Return the (x, y) coordinate for the center point of the cell that contains the specified text.  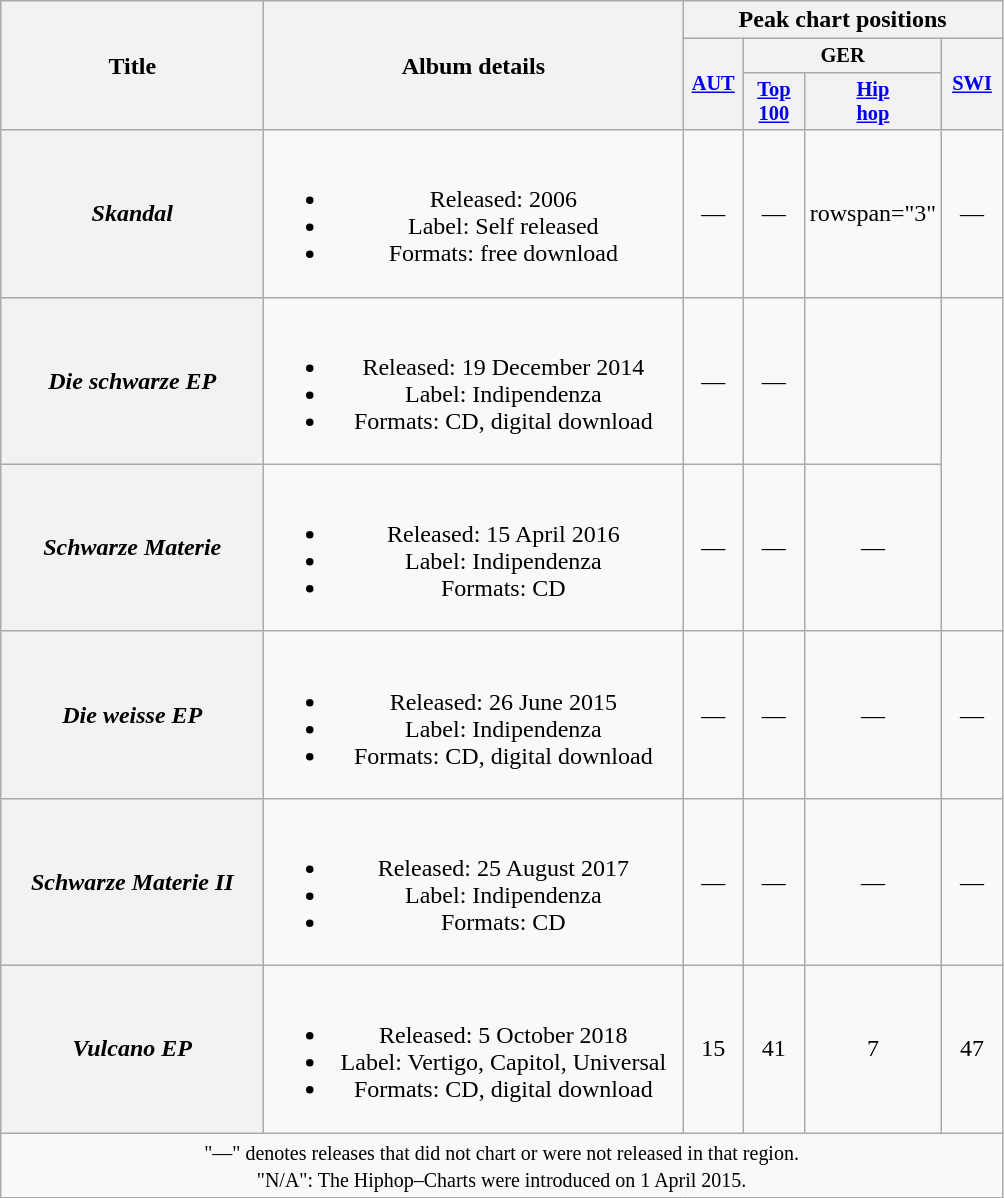
Schwarze Materie (132, 548)
47 (972, 1048)
rowspan="3" (873, 214)
Title (132, 66)
SWI (972, 84)
Hiphop (873, 101)
Skandal (132, 214)
Peak chart positions (842, 20)
7 (873, 1048)
Released: 25 August 2017Label: IndipendenzaFormats: CD (474, 882)
GER (843, 56)
Schwarze Materie II (132, 882)
Released: 2006Label: Self releasedFormats: free download (474, 214)
Released: 15 April 2016Label: IndipendenzaFormats: CD (474, 548)
41 (774, 1048)
"—" denotes releases that did not chart or were not released in that region."N/A": The Hiphop–Charts were introduced on 1 April 2015. (502, 1164)
15 (714, 1048)
Die weisse EP (132, 714)
Released: 26 June 2015Label: IndipendenzaFormats: CD, digital download (474, 714)
Top100 (774, 101)
Released: 19 December 2014Label: IndipendenzaFormats: CD, digital download (474, 380)
Album details (474, 66)
Vulcano EP (132, 1048)
Die schwarze EP (132, 380)
Released: 5 October 2018Label: Vertigo, Capitol, UniversalFormats: CD, digital download (474, 1048)
AUT (714, 84)
